Extract the [X, Y] coordinate from the center of the cell holding the provided text.  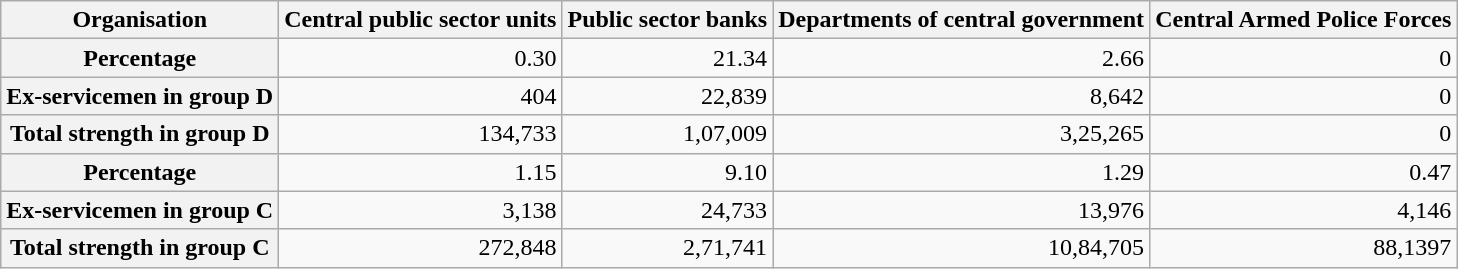
134,733 [420, 134]
3,25,265 [962, 134]
Public sector banks [668, 20]
13,976 [962, 210]
2,71,741 [668, 248]
Central Armed Police Forces [1304, 20]
0.47 [1304, 172]
88,1397 [1304, 248]
Total strength in group D [140, 134]
21.34 [668, 58]
2.66 [962, 58]
Central public sector units [420, 20]
0.30 [420, 58]
8,642 [962, 96]
9.10 [668, 172]
1.29 [962, 172]
1,07,009 [668, 134]
Total strength in group C [140, 248]
Departments of central government [962, 20]
272,848 [420, 248]
4,146 [1304, 210]
1.15 [420, 172]
22,839 [668, 96]
404 [420, 96]
24,733 [668, 210]
Ex-servicemen in group D [140, 96]
Ex-servicemen in group C [140, 210]
Organisation [140, 20]
3,138 [420, 210]
10,84,705 [962, 248]
